Return the [X, Y] coordinate for the center point of the cell that contains the specified text.  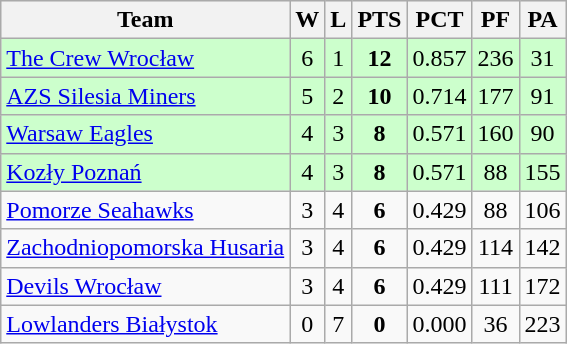
Devils Wrocław [146, 286]
0.714 [440, 96]
PA [542, 20]
142 [542, 248]
Team [146, 20]
236 [496, 58]
Zachodniopomorska Husaria [146, 248]
223 [542, 324]
0.000 [440, 324]
160 [496, 134]
PCT [440, 20]
Warsaw Eagles [146, 134]
91 [542, 96]
5 [308, 96]
12 [380, 58]
0.857 [440, 58]
7 [338, 324]
90 [542, 134]
PTS [380, 20]
114 [496, 248]
106 [542, 210]
10 [380, 96]
172 [542, 286]
AZS Silesia Miners [146, 96]
36 [496, 324]
The Crew Wrocław [146, 58]
177 [496, 96]
155 [542, 172]
L [338, 20]
1 [338, 58]
W [308, 20]
Pomorze Seahawks [146, 210]
111 [496, 286]
Lowlanders Białystok [146, 324]
31 [542, 58]
Kozły Poznań [146, 172]
PF [496, 20]
2 [338, 96]
